Output the (x, y) coordinate of the center of the cell containing the given text.  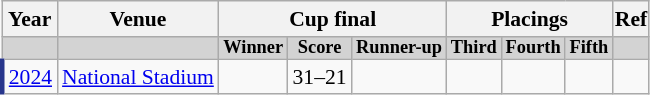
Cup final (333, 19)
31–21 (320, 77)
Runner-up (400, 48)
Year (30, 19)
Placings (529, 19)
Score (320, 48)
Ref (632, 19)
Winner (254, 48)
Fifth (589, 48)
Fourth (533, 48)
2024 (30, 77)
Third (474, 48)
National Stadium (138, 77)
Venue (138, 19)
